For the text-containing cell, return its midpoint in (x, y) coordinate format. 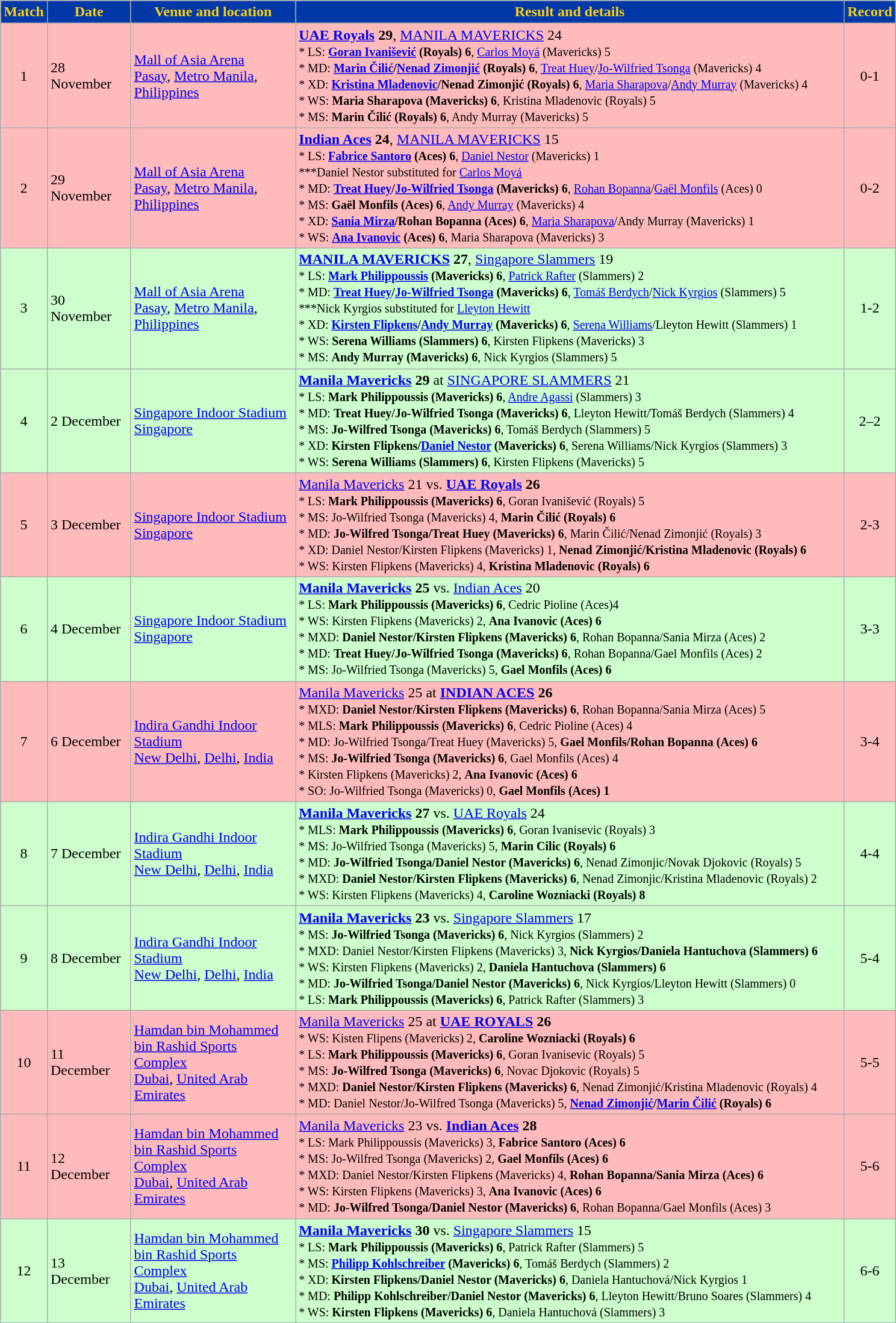
4-4 (870, 854)
9 (24, 957)
Record (870, 12)
0-2 (870, 188)
12 December (89, 1166)
5-6 (870, 1166)
0-1 (870, 76)
28 November (89, 76)
4 (24, 420)
Result and details (570, 12)
8 December (89, 957)
29 November (89, 188)
3 December (89, 525)
11 December (89, 1062)
3-4 (870, 741)
7 (24, 741)
5-5 (870, 1062)
6 (24, 629)
6-6 (870, 1271)
2 December (89, 420)
Date (89, 12)
1-2 (870, 308)
5-4 (870, 957)
13 December (89, 1271)
2-3 (870, 525)
3-3 (870, 629)
10 (24, 1062)
Venue and location (213, 12)
7 December (89, 854)
6 December (89, 741)
8 (24, 854)
2 (24, 188)
Match (24, 12)
2–2 (870, 420)
5 (24, 525)
12 (24, 1271)
30 November (89, 308)
11 (24, 1166)
3 (24, 308)
4 December (89, 629)
1 (24, 76)
